Output the [X, Y] coordinate of the center of the cell containing the given text.  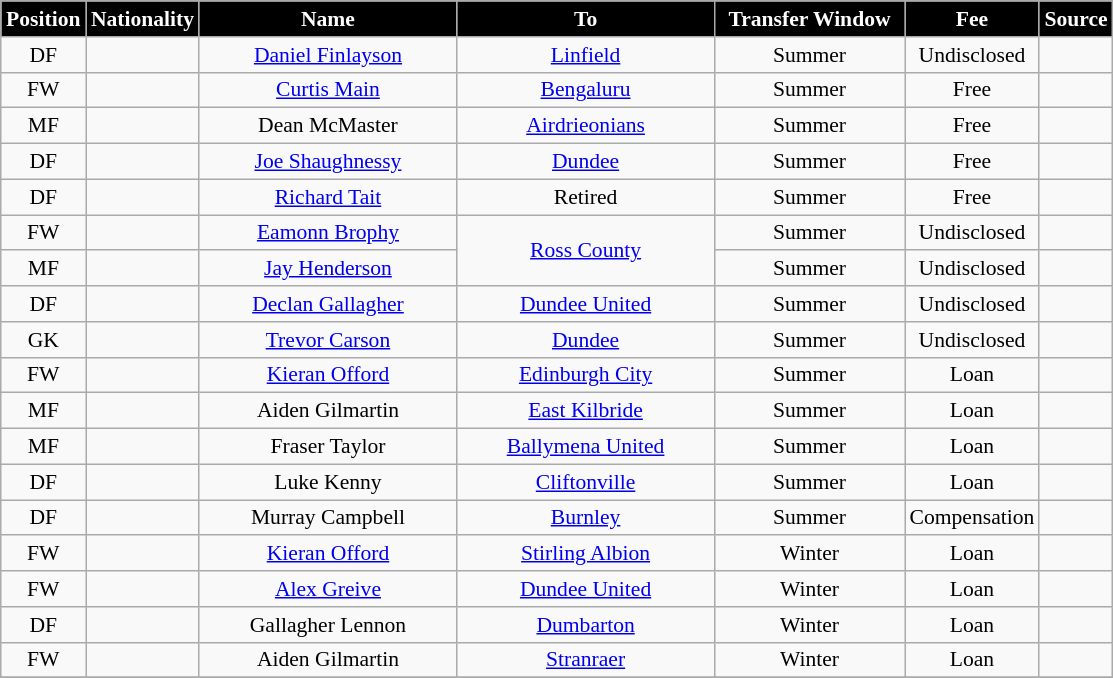
Trevor Carson [328, 340]
Fee [972, 19]
Gallagher Lennon [328, 625]
Stirling Albion [586, 554]
Dumbarton [586, 625]
Transfer Window [809, 19]
Retired [586, 197]
Position [44, 19]
Source [1076, 19]
Luke Kenny [328, 482]
Curtis Main [328, 90]
GK [44, 340]
Ballymena United [586, 447]
Linfield [586, 55]
Edinburgh City [586, 375]
Compensation [972, 518]
Daniel Finlayson [328, 55]
Nationality [142, 19]
Name [328, 19]
Ross County [586, 250]
Alex Greive [328, 589]
Fraser Taylor [328, 447]
Murray Campbell [328, 518]
East Kilbride [586, 411]
Eamonn Brophy [328, 233]
To [586, 19]
Richard Tait [328, 197]
Declan Gallagher [328, 304]
Bengaluru [586, 90]
Dean McMaster [328, 126]
Jay Henderson [328, 269]
Cliftonville [586, 482]
Airdrieonians [586, 126]
Stranraer [586, 660]
Burnley [586, 518]
Joe Shaughnessy [328, 162]
